For the text-containing cell, return its midpoint in (x, y) coordinate format. 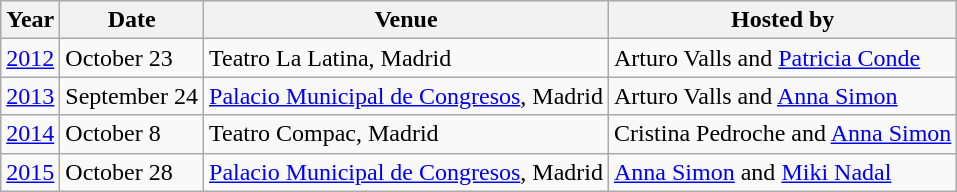
September 24 (132, 96)
Arturo Valls and Anna Simon (783, 96)
2014 (30, 134)
Year (30, 20)
October 28 (132, 172)
Hosted by (783, 20)
Date (132, 20)
Cristina Pedroche and Anna Simon (783, 134)
2012 (30, 58)
2013 (30, 96)
Arturo Valls and Patricia Conde (783, 58)
Anna Simon and Miki Nadal (783, 172)
Teatro Compac, Madrid (406, 134)
Venue (406, 20)
2015 (30, 172)
Teatro La Latina, Madrid (406, 58)
October 8 (132, 134)
October 23 (132, 58)
